Search for the cell housing the specified text and yield its (X, Y) center coordinate. 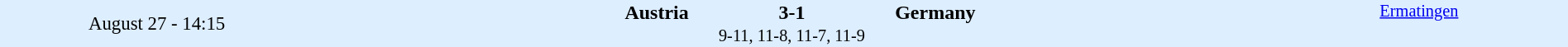
9-11, 11-8, 11-7, 11-9 (792, 36)
Austria (501, 12)
3-1 (791, 12)
Germany (1082, 12)
August 27 - 14:15 (157, 23)
Ermatingen (1419, 23)
